Find where the given text appears and provide that cell's center as (X, Y) coordinate. 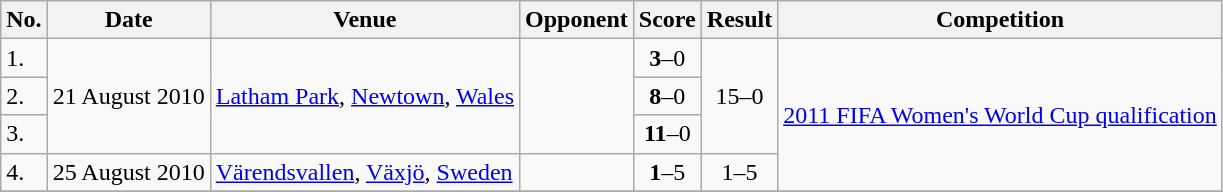
Venue (364, 20)
8–0 (667, 96)
3. (24, 134)
2. (24, 96)
15–0 (739, 96)
1. (24, 58)
4. (24, 172)
Date (128, 20)
No. (24, 20)
Opponent (577, 20)
Score (667, 20)
Värendsvallen, Växjö, Sweden (364, 172)
Latham Park, Newtown, Wales (364, 96)
21 August 2010 (128, 96)
25 August 2010 (128, 172)
Result (739, 20)
3–0 (667, 58)
11–0 (667, 134)
2011 FIFA Women's World Cup qualification (1000, 115)
Competition (1000, 20)
